Search for the cell housing the specified text and yield its (X, Y) center coordinate. 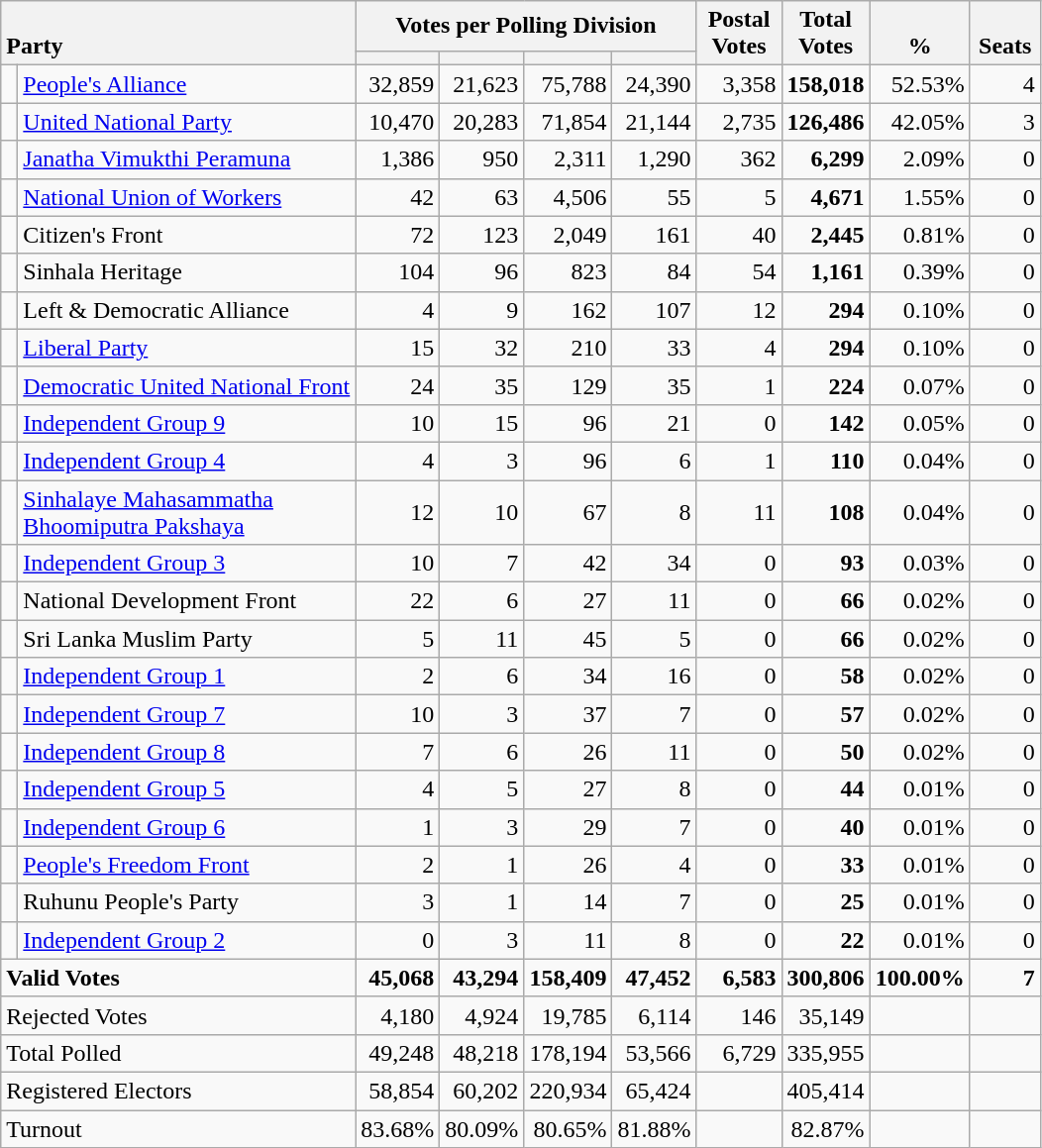
158,409 (569, 978)
158,018 (826, 84)
1.55% (919, 197)
Registered Electors (178, 1091)
29 (569, 827)
% (919, 34)
National Development Front (186, 601)
100.00% (919, 978)
65,424 (654, 1091)
93 (826, 564)
Independent Group 7 (186, 714)
52.53% (919, 84)
84 (654, 272)
Independent Group 4 (186, 461)
Votes per Polling Division (526, 26)
47,452 (654, 978)
21,144 (654, 122)
Seats (1004, 34)
37 (569, 714)
82.87% (826, 1128)
43,294 (481, 978)
2,735 (739, 122)
35,149 (826, 1015)
24 (398, 385)
32 (481, 348)
67 (569, 511)
10,470 (398, 122)
81.88% (654, 1128)
129 (569, 385)
Independent Group 9 (186, 423)
55 (654, 197)
1,161 (826, 272)
0.07% (919, 385)
107 (654, 310)
71,854 (569, 122)
Total Polled (178, 1053)
108 (826, 511)
21 (654, 423)
Democratic United National Front (186, 385)
Valid Votes (178, 978)
405,414 (826, 1091)
Liberal Party (186, 348)
53,566 (654, 1053)
146 (739, 1015)
People's Freedom Front (186, 865)
123 (481, 235)
45 (569, 639)
44 (826, 789)
75,788 (569, 84)
32,859 (398, 84)
9 (481, 310)
Independent Group 5 (186, 789)
335,955 (826, 1053)
362 (739, 159)
2,049 (569, 235)
6,114 (654, 1015)
2,311 (569, 159)
Ruhunu People's Party (186, 902)
1,290 (654, 159)
16 (654, 677)
2.09% (919, 159)
3,358 (739, 84)
4,506 (569, 197)
161 (654, 235)
54 (739, 272)
Independent Group 8 (186, 752)
19,785 (569, 1015)
63 (481, 197)
48,218 (481, 1053)
142 (826, 423)
14 (569, 902)
58,854 (398, 1091)
United National Party (186, 122)
25 (826, 902)
6,299 (826, 159)
PostalVotes (739, 34)
60,202 (481, 1091)
80.65% (569, 1128)
224 (826, 385)
220,934 (569, 1091)
Independent Group 6 (186, 827)
4,924 (481, 1015)
0.39% (919, 272)
Sinhala Heritage (186, 272)
57 (826, 714)
300,806 (826, 978)
People's Alliance (186, 84)
6,729 (739, 1053)
126,486 (826, 122)
Independent Group 1 (186, 677)
24,390 (654, 84)
Sri Lanka Muslim Party (186, 639)
0.81% (919, 235)
Sinhalaye MahasammathaBhoomiputra Pakshaya (186, 511)
Citizen's Front (186, 235)
42.05% (919, 122)
1,386 (398, 159)
21,623 (481, 84)
110 (826, 461)
49,248 (398, 1053)
162 (569, 310)
2,445 (826, 235)
Janatha Vimukthi Peramuna (186, 159)
Total Votes (826, 34)
83.68% (398, 1128)
50 (826, 752)
Independent Group 2 (186, 940)
Party (178, 34)
Left & Democratic Alliance (186, 310)
950 (481, 159)
72 (398, 235)
National Union of Workers (186, 197)
45,068 (398, 978)
178,194 (569, 1053)
0.05% (919, 423)
0.03% (919, 564)
4,671 (826, 197)
80.09% (481, 1128)
823 (569, 272)
Rejected Votes (178, 1015)
Turnout (178, 1128)
210 (569, 348)
4,180 (398, 1015)
104 (398, 272)
Independent Group 3 (186, 564)
6,583 (739, 978)
58 (826, 677)
20,283 (481, 122)
